Detect which cell encompasses the target text, then output its (x, y) center coordinate. 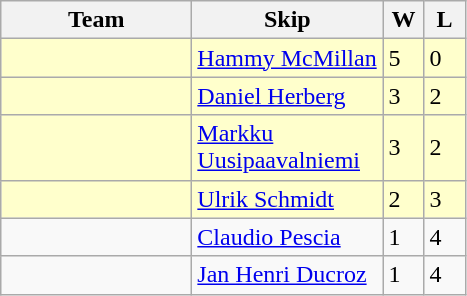
Ulrik Schmidt (288, 199)
Claudio Pescia (288, 237)
Hammy McMillan (288, 58)
0 (444, 58)
Daniel Herberg (288, 96)
Team (96, 20)
Skip (288, 20)
L (444, 20)
Markku Uusipaavalniemi (288, 148)
Jan Henri Ducroz (288, 275)
5 (404, 58)
W (404, 20)
